For the text-containing cell, return its midpoint in [X, Y] coordinate format. 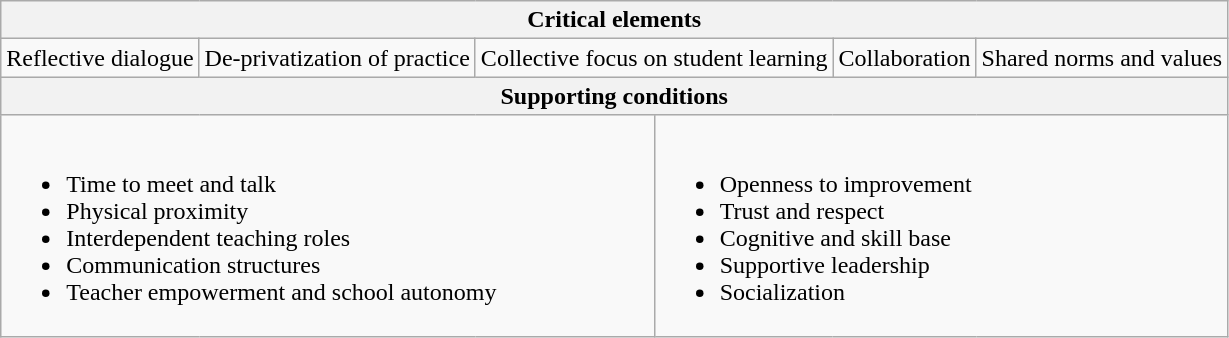
De-privatization of practice [337, 58]
Supporting conditions [614, 96]
Reflective dialogue [100, 58]
Collaboration [904, 58]
Collective focus on student learning [654, 58]
Critical elements [614, 20]
Time to meet and talkPhysical proximityInterdependent teaching rolesCommunication structuresTeacher empowerment and school autonomy [328, 226]
Shared norms and values [1102, 58]
Openness to improvementTrust and respectCognitive and skill baseSupportive leadershipSocialization [941, 226]
